Identify which cell holds the provided text, then report its [x, y] central coordinate. 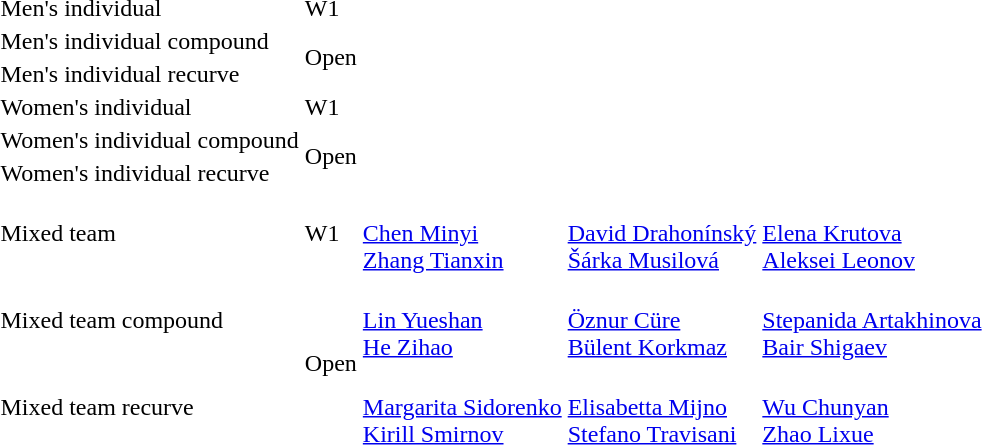
David DrahonínskýŠárka Musilová [662, 233]
Öznur CüreBülent Korkmaz [662, 320]
Lin YueshanHe Zihao [462, 320]
Chen MinyiZhang Tianxin [462, 233]
